Detect which cell encompasses the target text, then output its (X, Y) center coordinate. 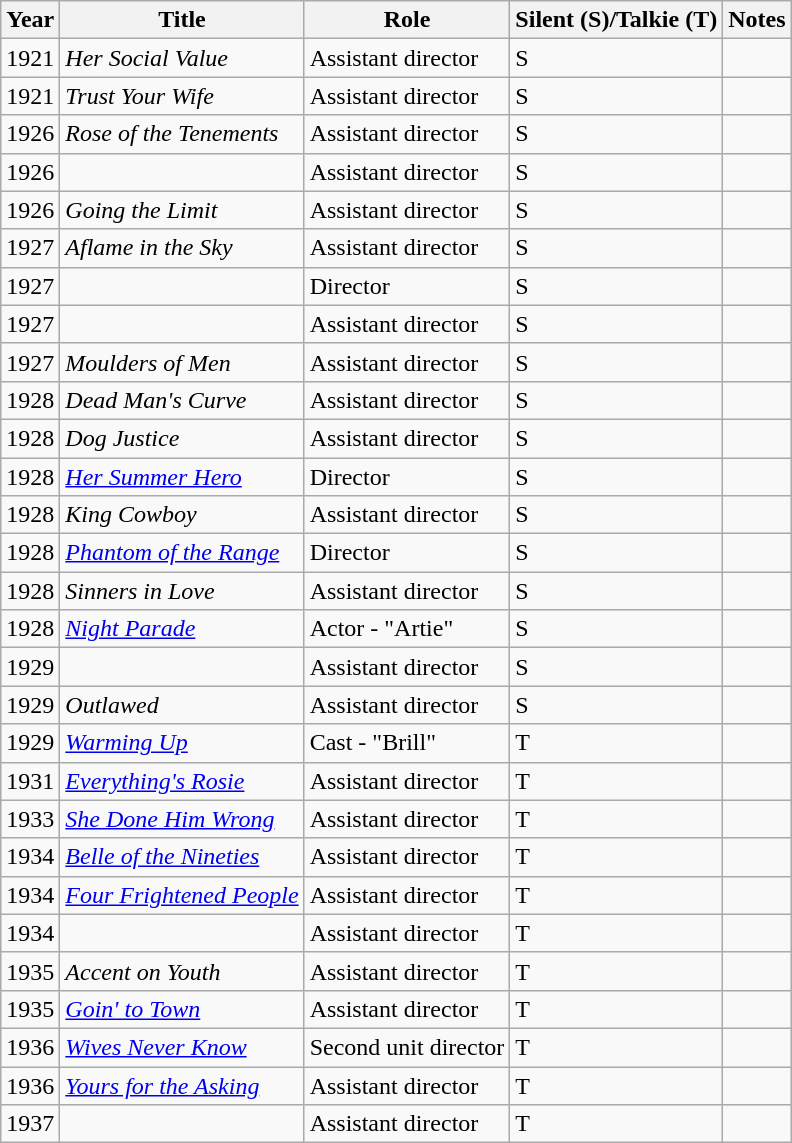
Aflame in the Sky (182, 248)
Cast - "Brill" (407, 743)
Accent on Youth (182, 971)
Goin' to Town (182, 1009)
Everything's Rosie (182, 781)
Her Summer Hero (182, 477)
Silent (S)/Talkie (T) (616, 20)
Actor - "Artie" (407, 629)
Warming Up (182, 743)
Role (407, 20)
Wives Never Know (182, 1047)
Four Frightened People (182, 895)
Dog Justice (182, 438)
Night Parade (182, 629)
Outlawed (182, 705)
Her Social Value (182, 58)
1937 (30, 1124)
1931 (30, 781)
Notes (757, 20)
Trust Your Wife (182, 96)
Belle of the Nineties (182, 857)
Moulders of Men (182, 362)
She Done Him Wrong (182, 819)
King Cowboy (182, 515)
Second unit director (407, 1047)
1933 (30, 819)
Yours for the Asking (182, 1085)
Dead Man's Curve (182, 400)
Going the Limit (182, 210)
Phantom of the Range (182, 553)
Title (182, 20)
Sinners in Love (182, 591)
Year (30, 20)
Rose of the Tenements (182, 134)
